Determine the (x, y) coordinate at the center of the cell enclosing the given text.  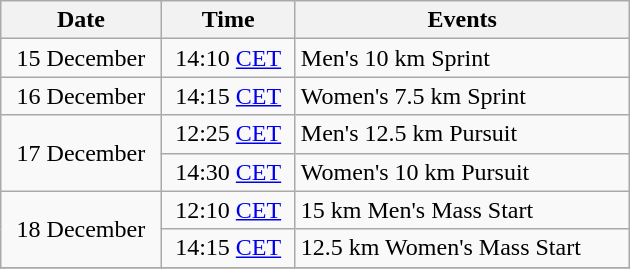
Men's 12.5 km Pursuit (462, 134)
12:25 CET (228, 134)
Time (228, 20)
15 km Men's Mass Start (462, 210)
14:30 CET (228, 172)
14:10 CET (228, 58)
Men's 10 km Sprint (462, 58)
16 December (81, 96)
Women's 10 km Pursuit (462, 172)
15 December (81, 58)
Date (81, 20)
18 December (81, 229)
12.5 km Women's Mass Start (462, 248)
17 December (81, 153)
Women's 7.5 km Sprint (462, 96)
Events (462, 20)
12:10 CET (228, 210)
